Locate the cell with the specified text and output its [X, Y] center coordinate. 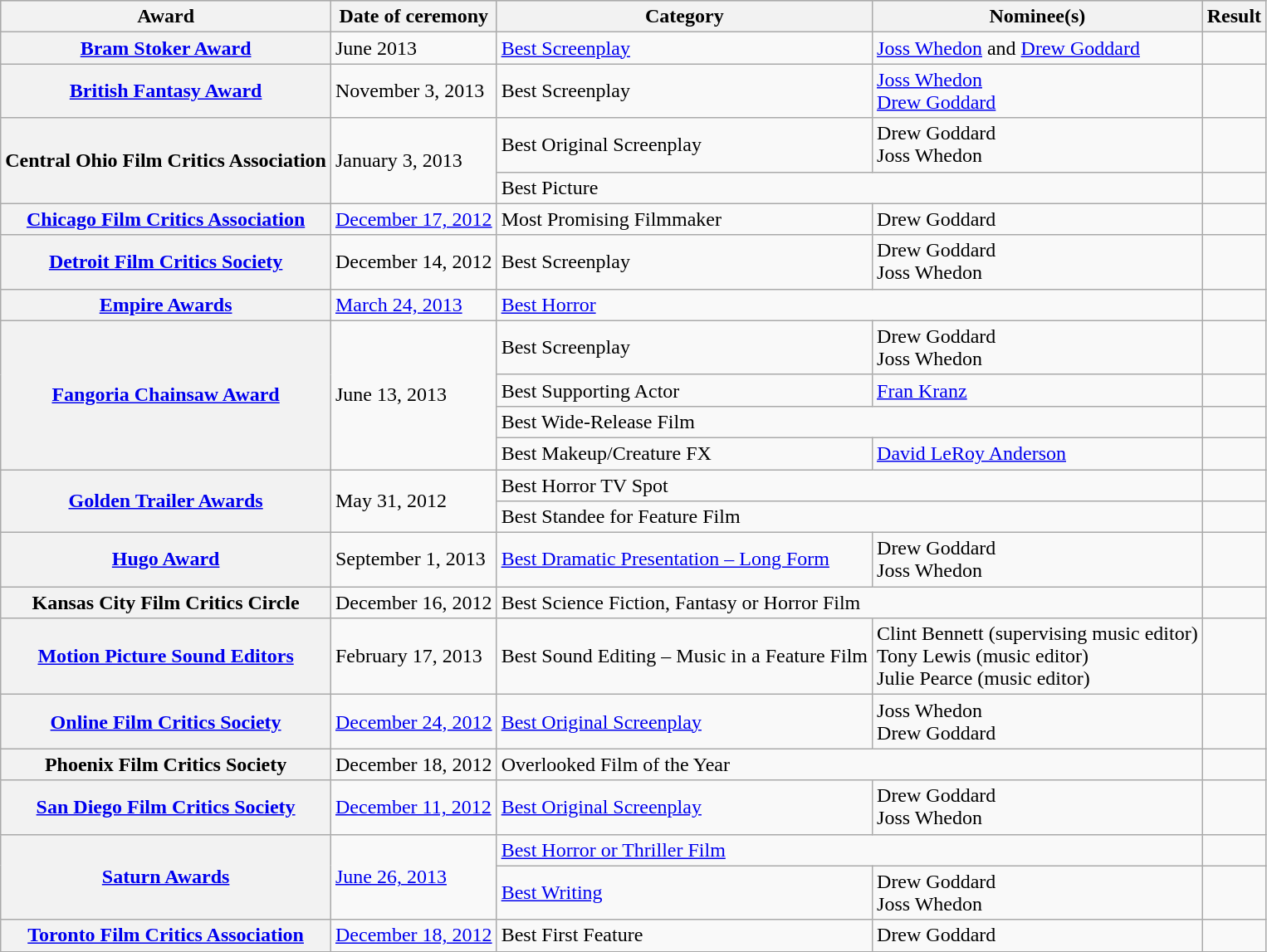
Best Wide-Release Film [849, 422]
January 3, 2013 [413, 161]
Clint Bennett (supervising music editor)Tony Lewis (music editor)Julie Pearce (music editor) [1038, 657]
Bram Stoker Award [166, 48]
British Fantasy Award [166, 91]
Best Writing [684, 893]
Empire Awards [166, 305]
December 16, 2012 [413, 603]
December 11, 2012 [413, 807]
Fangoria Chainsaw Award [166, 395]
Date of ceremony [413, 17]
Nominee(s) [1038, 17]
Saturn Awards [166, 876]
Best Science Fiction, Fantasy or Horror Film [849, 603]
Chicago Film Critics Association [166, 219]
December 14, 2012 [413, 262]
Toronto Film Critics Association [166, 935]
December 17, 2012 [413, 219]
Kansas City Film Critics Circle [166, 603]
Category [684, 17]
Best Sound Editing – Music in a Feature Film [684, 657]
June 26, 2013 [413, 876]
Best Horror or Thriller Film [849, 850]
June 13, 2013 [413, 395]
February 17, 2013 [413, 657]
Award [166, 17]
Best Supporting Actor [684, 390]
Online Film Critics Society [166, 722]
Best Horror [849, 305]
May 31, 2012 [413, 501]
Best Picture [849, 188]
Best Horror TV Spot [849, 486]
Fran Kranz [1038, 390]
Most Promising Filmmaker [684, 219]
Detroit Film Critics Society [166, 262]
Central Ohio Film Critics Association [166, 161]
David LeRoy Anderson [1038, 453]
December 24, 2012 [413, 722]
Overlooked Film of the Year [849, 764]
Result [1234, 17]
March 24, 2013 [413, 305]
Golden Trailer Awards [166, 501]
Joss Whedon and Drew Goddard [1038, 48]
Hugo Award [166, 559]
November 3, 2013 [413, 91]
June 2013 [413, 48]
Best Standee for Feature Film [849, 517]
September 1, 2013 [413, 559]
Motion Picture Sound Editors [166, 657]
Phoenix Film Critics Society [166, 764]
San Diego Film Critics Society [166, 807]
Best Dramatic Presentation – Long Form [684, 559]
Best Makeup/Creature FX [684, 453]
Best First Feature [684, 935]
